Capture the cell that displays the provided text and extract its [x, y] central coordinate. 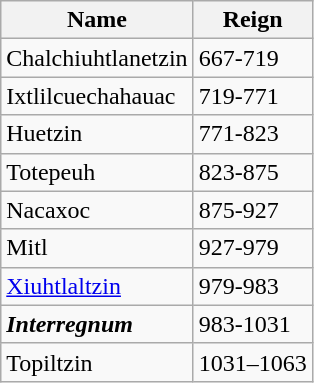
Xiuhtlaltzin [97, 286]
Chalchiuhtlanetzin [97, 58]
Topiltzin [97, 362]
927-979 [252, 248]
823-875 [252, 172]
Ixtlilcuechahauac [97, 96]
771-823 [252, 134]
979-983 [252, 286]
Mitl [97, 248]
983-1031 [252, 324]
Reign [252, 20]
Name [97, 20]
719-771 [252, 96]
Nacaxoc [97, 210]
Huetzin [97, 134]
1031–1063 [252, 362]
875-927 [252, 210]
667-719 [252, 58]
Totepeuh [97, 172]
Interregnum [97, 324]
